Locate the cell with the specified text and output its (x, y) center coordinate. 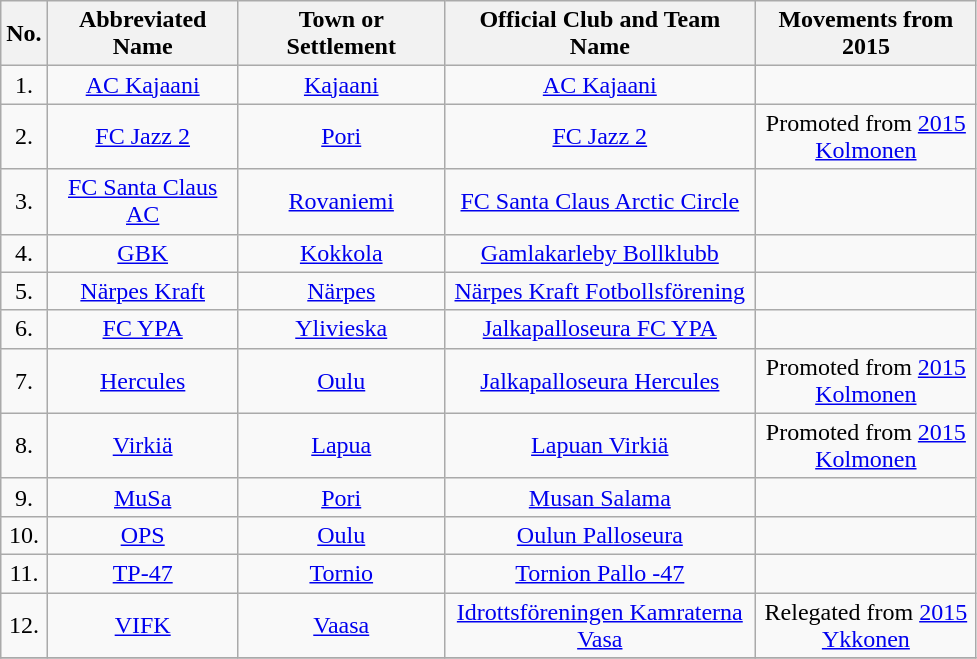
Official Club and Team Name (600, 34)
OPS (142, 535)
Tornion Pallo -47 (600, 573)
Gamlakarleby Bollklubb (600, 253)
9. (24, 497)
Oulun Palloseura (600, 535)
MuSa (142, 497)
1. (24, 85)
Lapua (341, 446)
Musan Salama (600, 497)
Relegated from 2015 Ykkonen (866, 624)
Movements from 2015 (866, 34)
Ylivieska (341, 329)
Kokkola (341, 253)
Tornio (341, 573)
Jalkapalloseura Hercules (600, 380)
No. (24, 34)
7. (24, 380)
GBK (142, 253)
Närpes Kraft Fotbollsförening (600, 291)
FC Santa Claus AC (142, 202)
Rovaniemi (341, 202)
4. (24, 253)
8. (24, 446)
11. (24, 573)
10. (24, 535)
FC YPA (142, 329)
12. (24, 624)
5. (24, 291)
Town or Settlement (341, 34)
Idrottsföreningen Kamraterna Vasa (600, 624)
3. (24, 202)
FC Santa Claus Arctic Circle (600, 202)
Närpes (341, 291)
TP-47 (142, 573)
2. (24, 136)
Jalkapalloseura FC YPA (600, 329)
Närpes Kraft (142, 291)
Kajaani (341, 85)
6. (24, 329)
Vaasa (341, 624)
Hercules (142, 380)
Virkiä (142, 446)
VIFK (142, 624)
Lapuan Virkiä (600, 446)
Abbreviated Name (142, 34)
